Capture the cell that displays the provided text and extract its (x, y) central coordinate. 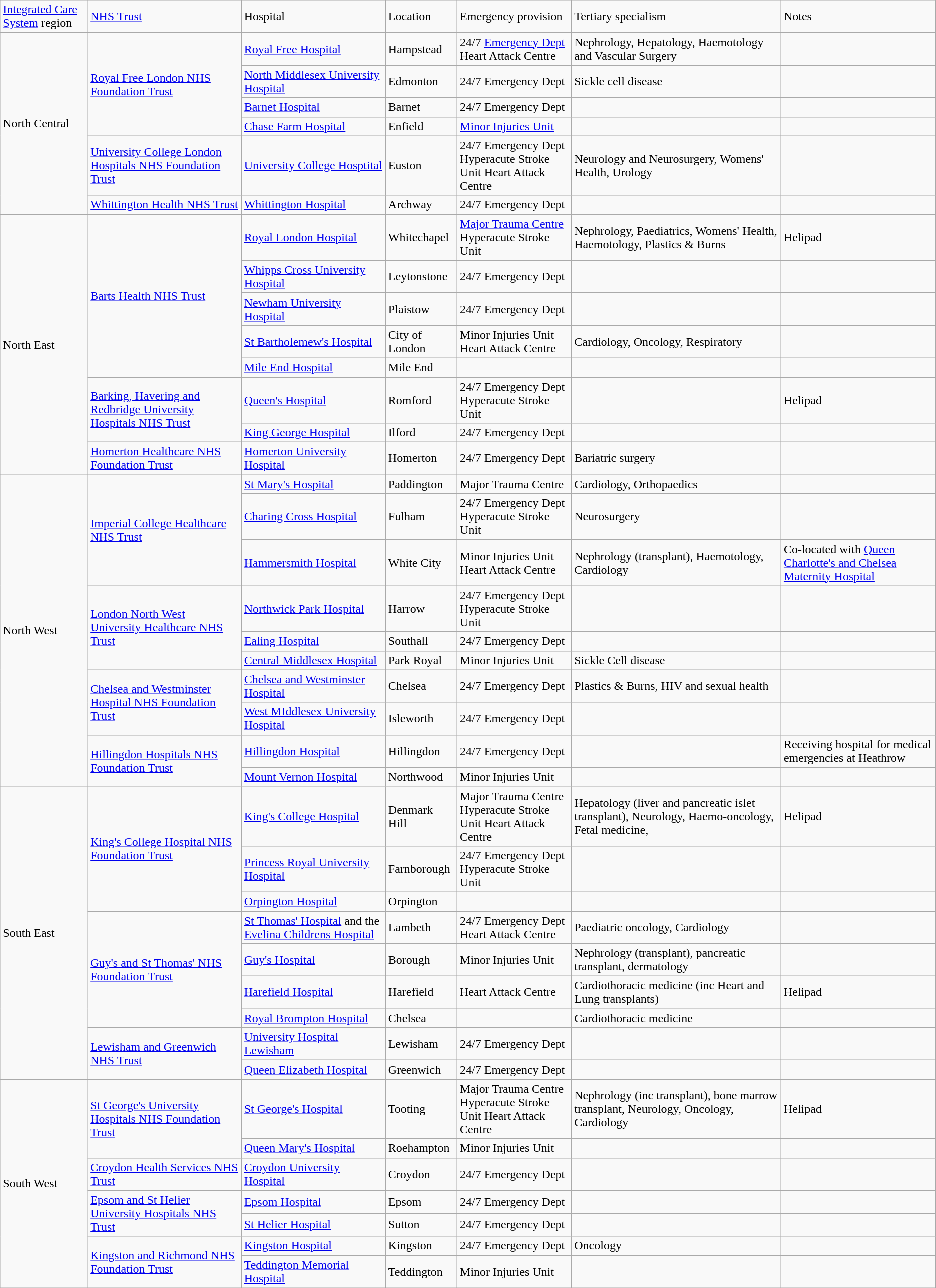
Newham University Hospital (313, 309)
Park Royal (421, 660)
Co-located with Queen Charlotte's and Chelsea Maternity Hospital (858, 563)
St George's Hospital (313, 1109)
Whipps Cross University Hospital (313, 277)
Romford (421, 400)
King George Hospital (313, 433)
Northwick Park Hospital (313, 609)
University College Hosptital (313, 166)
Homerton University Hospital (313, 459)
Location (421, 17)
Heart Attack Centre (515, 993)
Northwood (421, 777)
Harrow (421, 609)
Guy's and St Thomas' NHS Foundation Trust (165, 969)
Southall (421, 641)
Sickle Cell disease (677, 660)
Ilford (421, 433)
Hammersmith Hospital (313, 563)
Charing Cross Hospital (313, 517)
North Central (44, 124)
Hillingdon Hospital (313, 751)
London North West University Healthcare NHS Trust (165, 628)
Homerton (421, 459)
Hillingdon (421, 751)
Borough (421, 960)
Bariatric surgery (677, 459)
Hampstead (421, 49)
South East (44, 933)
St Thomas' Hospital and the Evelina Childrens Hospital (313, 927)
Teddington Memorial Hospital (313, 1272)
Guy's Hospital (313, 960)
Royal Free Hospital (313, 49)
Imperial College Healthcare NHS Trust (165, 530)
Major Trauma CentreHyperacute Stroke Unit (515, 237)
24/7 Emergency DeptHyperacute Stroke Unit Heart Attack Centre (515, 166)
University Hospital Lewisham (313, 1044)
Royal Free London NHS Foundation Trust (165, 84)
Whittington Health NHS Trust (165, 205)
Cardiothoracic medicine (inc Heart and Lung transplants) (677, 993)
NHS Trust (165, 17)
Hospital (313, 17)
Harefield (421, 993)
Tertiary specialism (677, 17)
Kingston (421, 1246)
Chase Farm Hospital (313, 126)
West MIddlesex University Hospital (313, 719)
Isleworth (421, 719)
North East (44, 344)
Edmonton (421, 82)
Epsom and St Helier University Hospitals NHS Trust (165, 1213)
Mile End (421, 367)
Barnet (421, 107)
Notes (858, 17)
Kingston Hospital (313, 1246)
Nephrology, Paediatrics, Womens' Health, Haemotology, Plastics & Burns (677, 237)
Major Trauma Centre (515, 484)
Queen Mary's Hospital (313, 1148)
Homerton Healthcare NHS Foundation Trust (165, 459)
Princess Royal University Hospital (313, 869)
Harefield Hospital (313, 993)
St George's University Hospitals NHS Foundation Trust (165, 1119)
North Middlesex University Hospital (313, 82)
Royal Brompton Hospital (313, 1018)
Integrated Care System region (44, 17)
Sickle cell disease (677, 82)
Sutton (421, 1225)
Lewisham (421, 1044)
Euston (421, 166)
Cardiology, Orthopaedics (677, 484)
Central Middlesex Hospital (313, 660)
Barking, Havering and Redbridge University Hospitals NHS Trust (165, 409)
Queen Elizabeth Hospital (313, 1070)
King's College Hospital (313, 816)
Royal London Hospital (313, 237)
Whitechapel (421, 237)
Orpington Hospital (313, 901)
Queen's Hospital (313, 400)
Farnborough (421, 869)
Fulham (421, 517)
Emergency provision (515, 17)
Epsom (421, 1202)
Enfield (421, 126)
Tooting (421, 1109)
St Bartholemew's Hospital (313, 342)
Teddington (421, 1272)
St Helier Hospital (313, 1225)
Denmark Hill (421, 816)
Roehampton (421, 1148)
Cardiology, Oncology, Respiratory (677, 342)
South West (44, 1184)
Paediatric oncology, Cardiology (677, 927)
Nephrology (transplant), Haemotology, Cardiology (677, 563)
Nephrology, Hepatology, Haemotology and Vascular Surgery (677, 49)
Lewisham and Greenwich NHS Trust (165, 1054)
Orpington (421, 901)
Neurology and Neurosurgery, Womens' Health, Urology (677, 166)
Neurosurgery (677, 517)
Croydon (421, 1174)
Croydon Health Services NHS Trust (165, 1174)
Chelsea and Westminster Hospital (313, 686)
Plastics & Burns, HIV and sexual health (677, 686)
Oncology (677, 1246)
Paddington (421, 484)
Nephrology (inc transplant), bone marrow transplant, Neurology, Oncology, Cardiology (677, 1109)
White City (421, 563)
Lambeth (421, 927)
Greenwich (421, 1070)
Nephrology (transplant), pancreatic transplant, dermatology (677, 960)
Whittington Hospital (313, 205)
Mount Vernon Hospital (313, 777)
Plaistow (421, 309)
Mile End Hospital (313, 367)
City of London (421, 342)
Croydon University Hospital (313, 1174)
Ealing Hospital (313, 641)
North West (44, 631)
Epsom Hospital (313, 1202)
Chelsea and Westminster Hospital NHS Foundation Trust (165, 702)
Leytonstone (421, 277)
Cardiothoracic medicine (677, 1018)
Hillingdon Hospitals NHS Foundation Trust (165, 761)
Receiving hospital for medical emergencies at Heathrow (858, 751)
Archway (421, 205)
King's College Hospital NHS Foundation Trust (165, 849)
Kingston and Richmond NHS Foundation Trust (165, 1262)
Hepatology (liver and pancreatic islet transplant), Neurology, Haemo-oncology, Fetal medicine, (677, 816)
University College London Hospitals NHS Foundation Trust (165, 166)
Barts Health NHS Trust (165, 296)
Barnet Hospital (313, 107)
St Mary's Hospital (313, 484)
